Output the [X, Y] coordinate of the center of the cell containing the given text.  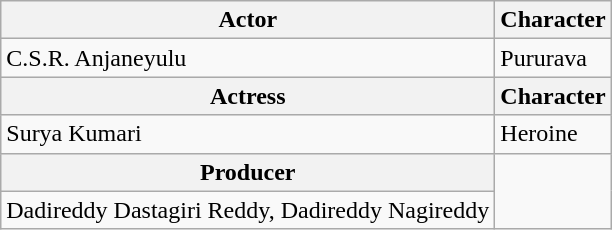
Producer [248, 172]
Dadireddy Dastagiri Reddy, Dadireddy Nagireddy [248, 210]
Surya Kumari [248, 134]
Pururava [553, 58]
Actor [248, 20]
Actress [248, 96]
Heroine [553, 134]
C.S.R. Anjaneyulu [248, 58]
